Locate the cell with the specified text and output its [x, y] center coordinate. 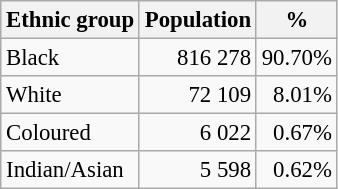
Coloured [70, 133]
0.62% [296, 170]
8.01% [296, 95]
Indian/Asian [70, 170]
72 109 [198, 95]
0.67% [296, 133]
Ethnic group [70, 20]
Population [198, 20]
Black [70, 58]
5 598 [198, 170]
6 022 [198, 133]
% [296, 20]
816 278 [198, 58]
White [70, 95]
90.70% [296, 58]
